Return the (x, y) coordinate for the center point of the cell that contains the specified text.  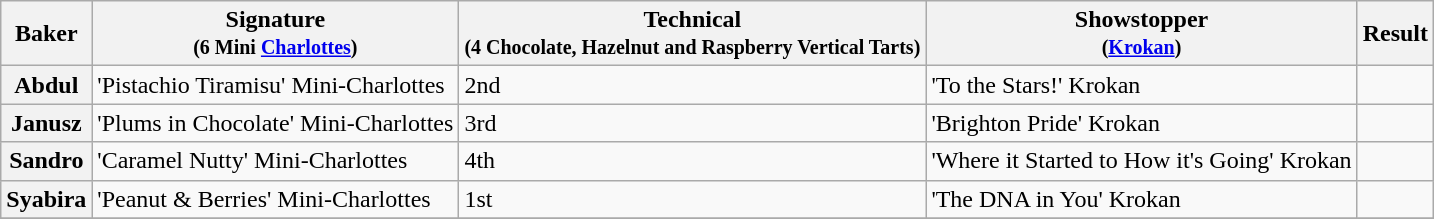
'Brighton Pride' Krokan (1142, 123)
'Peanut & Berries' Mini-Charlottes (276, 199)
Showstopper (Krokan) (1142, 34)
4th (692, 161)
'Pistachio Tiramisu' Mini-Charlottes (276, 85)
'Plums in Chocolate' Mini-Charlottes (276, 123)
Janusz (46, 123)
Signature (6 Mini Charlottes) (276, 34)
Baker (46, 34)
'The DNA in You' Krokan (1142, 199)
Sandro (46, 161)
Result (1395, 34)
'Where it Started to How it's Going' Krokan (1142, 161)
1st (692, 199)
Technical (4 Chocolate, Hazelnut and Raspberry Vertical Tarts) (692, 34)
3rd (692, 123)
Abdul (46, 85)
'Caramel Nutty' Mini-Charlottes (276, 161)
2nd (692, 85)
'To the Stars!' Krokan (1142, 85)
Syabira (46, 199)
